Identify which cell holds the provided text, then report its [x, y] central coordinate. 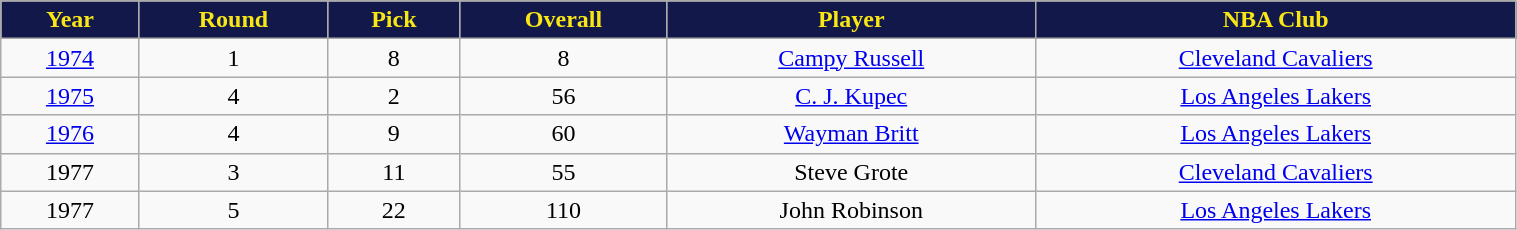
Campy Russell [851, 58]
55 [564, 172]
1976 [70, 134]
C. J. Kupec [851, 96]
110 [564, 210]
Year [70, 20]
3 [234, 172]
1 [234, 58]
56 [564, 96]
Round [234, 20]
Overall [564, 20]
NBA Club [1276, 20]
2 [394, 96]
60 [564, 134]
Pick [394, 20]
9 [394, 134]
1975 [70, 96]
11 [394, 172]
1974 [70, 58]
John Robinson [851, 210]
5 [234, 210]
22 [394, 210]
Player [851, 20]
Wayman Britt [851, 134]
Steve Grote [851, 172]
